Find where the given text appears and provide that cell's center as (x, y) coordinate. 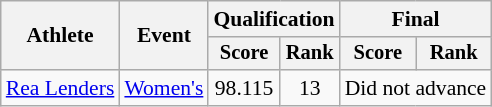
Final (416, 19)
Qualification (274, 19)
Did not advance (416, 88)
Rea Lenders (60, 88)
Women's (164, 88)
98.115 (244, 88)
Athlete (60, 36)
13 (310, 88)
Event (164, 36)
